Output the [x, y] coordinate of the center of the cell containing the given text.  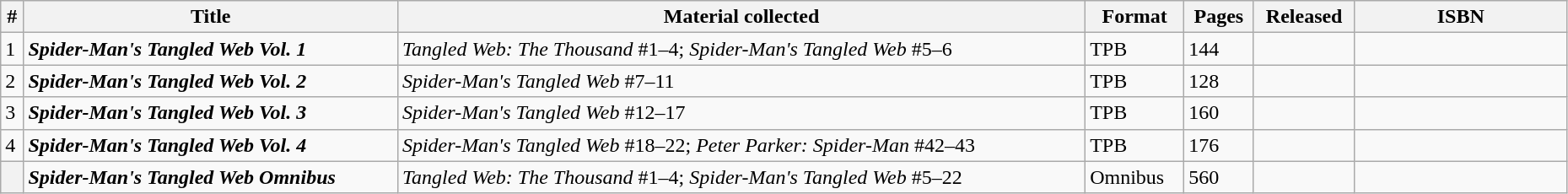
3 [12, 113]
560 [1219, 177]
1 [12, 49]
Released [1304, 17]
128 [1219, 81]
Pages [1219, 17]
2 [12, 81]
Spider-Man's Tangled Web Vol. 2 [211, 81]
160 [1219, 113]
Format [1135, 17]
Spider-Man's Tangled Web #18–22; Peter Parker: Spider-Man #42–43 [741, 145]
Title [211, 17]
Omnibus [1135, 177]
Spider-Man's Tangled Web #7–11 [741, 81]
Spider-Man's Tangled Web Omnibus [211, 177]
4 [12, 145]
Spider-Man's Tangled Web #12–17 [741, 113]
ISBN [1461, 17]
Tangled Web: The Thousand #1–4; Spider-Man's Tangled Web #5–6 [741, 49]
Spider-Man's Tangled Web Vol. 4 [211, 145]
# [12, 17]
144 [1219, 49]
176 [1219, 145]
Tangled Web: The Thousand #1–4; Spider-Man's Tangled Web #5–22 [741, 177]
Material collected [741, 17]
Spider-Man's Tangled Web Vol. 1 [211, 49]
Spider-Man's Tangled Web Vol. 3 [211, 113]
